Find where the given text appears and provide that cell's center as (x, y) coordinate. 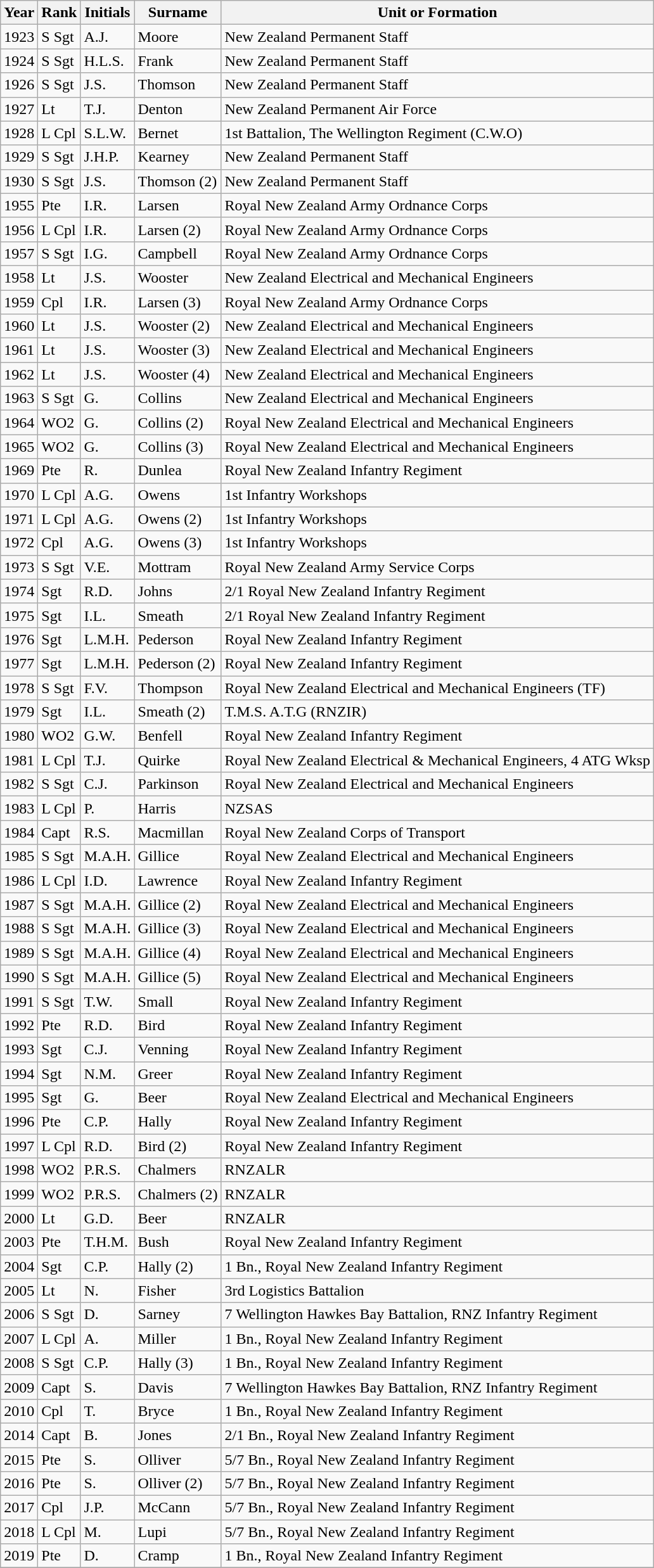
1998 (19, 1170)
1969 (19, 471)
2017 (19, 1508)
1999 (19, 1194)
J.H.P. (108, 157)
Dunlea (177, 471)
2004 (19, 1266)
Bird (177, 1025)
NZSAS (437, 808)
B. (108, 1435)
1990 (19, 977)
2003 (19, 1242)
Moore (177, 37)
Jones (177, 1435)
Unit or Formation (437, 13)
T. (108, 1411)
Pederson (2) (177, 663)
Owens (3) (177, 543)
2010 (19, 1411)
Wooster (2) (177, 326)
Collins (3) (177, 447)
Johns (177, 591)
Owens (177, 495)
Cramp (177, 1556)
2006 (19, 1315)
Pederson (177, 639)
1961 (19, 350)
3rd Logistics Battalion (437, 1291)
Wooster (177, 277)
Campbell (177, 253)
M. (108, 1532)
Collins (2) (177, 423)
T.H.M. (108, 1242)
Greer (177, 1074)
1972 (19, 543)
1979 (19, 712)
Wooster (3) (177, 350)
Smeath (2) (177, 712)
2/1 Bn., Royal New Zealand Infantry Regiment (437, 1435)
F.V. (108, 687)
1923 (19, 37)
2005 (19, 1291)
1928 (19, 133)
Royal New Zealand Corps of Transport (437, 832)
Frank (177, 61)
Gillice (177, 857)
1973 (19, 567)
1978 (19, 687)
Larsen (177, 205)
Lawrence (177, 881)
V.E. (108, 567)
Hally (177, 1122)
1924 (19, 61)
McCann (177, 1508)
2015 (19, 1459)
Year (19, 13)
Macmillan (177, 832)
Royal New Zealand Electrical and Mechanical Engineers (TF) (437, 687)
Gillice (2) (177, 905)
Denton (177, 109)
1956 (19, 229)
T.M.S. A.T.G (RNZIR) (437, 712)
N.M. (108, 1074)
Thomson (2) (177, 181)
1996 (19, 1122)
Mottram (177, 567)
1964 (19, 423)
Sarney (177, 1315)
Quirke (177, 760)
Thomson (177, 85)
1926 (19, 85)
Chalmers (177, 1170)
1927 (19, 109)
1971 (19, 519)
Gillice (5) (177, 977)
G.W. (108, 736)
J.P. (108, 1508)
Small (177, 1001)
1958 (19, 277)
N. (108, 1291)
Kearney (177, 157)
Hally (2) (177, 1266)
Bernet (177, 133)
1988 (19, 929)
Lupi (177, 1532)
1982 (19, 784)
Collins (177, 398)
I.D. (108, 881)
A. (108, 1339)
1930 (19, 181)
I.G. (108, 253)
A.J. (108, 37)
1992 (19, 1025)
G.D. (108, 1218)
Bryce (177, 1411)
1976 (19, 639)
Owens (2) (177, 519)
1989 (19, 953)
1991 (19, 1001)
Benfell (177, 736)
1955 (19, 205)
P. (108, 808)
1987 (19, 905)
1963 (19, 398)
1957 (19, 253)
Royal New Zealand Electrical & Mechanical Engineers, 4 ATG Wksp (437, 760)
Initials (108, 13)
Bird (2) (177, 1146)
1994 (19, 1074)
1985 (19, 857)
2019 (19, 1556)
Royal New Zealand Army Service Corps (437, 567)
1995 (19, 1098)
Larsen (2) (177, 229)
1980 (19, 736)
1997 (19, 1146)
Davis (177, 1387)
H.L.S. (108, 61)
1977 (19, 663)
T.W. (108, 1001)
Olliver (177, 1459)
2018 (19, 1532)
2016 (19, 1484)
1st Battalion, The Wellington Regiment (C.W.O) (437, 133)
R.S. (108, 832)
2008 (19, 1363)
S.L.W. (108, 133)
1962 (19, 374)
1959 (19, 302)
1960 (19, 326)
1970 (19, 495)
Gillice (3) (177, 929)
2014 (19, 1435)
1974 (19, 591)
Fisher (177, 1291)
Wooster (4) (177, 374)
2009 (19, 1387)
Thompson (177, 687)
Rank (60, 13)
2000 (19, 1218)
Gillice (4) (177, 953)
Surname (177, 13)
Parkinson (177, 784)
1975 (19, 615)
Harris (177, 808)
Olliver (2) (177, 1484)
Bush (177, 1242)
New Zealand Permanent Air Force (437, 109)
1986 (19, 881)
2007 (19, 1339)
R. (108, 471)
Venning (177, 1049)
1984 (19, 832)
1981 (19, 760)
1929 (19, 157)
1983 (19, 808)
Miller (177, 1339)
Chalmers (2) (177, 1194)
1965 (19, 447)
Hally (3) (177, 1363)
Larsen (3) (177, 302)
1993 (19, 1049)
Smeath (177, 615)
